Return the [X, Y] coordinate for the center point of the cell that contains the specified text.  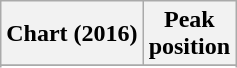
Chart (2016) [72, 34]
Peakposition [189, 34]
